Search for the cell housing the specified text and yield its [X, Y] center coordinate. 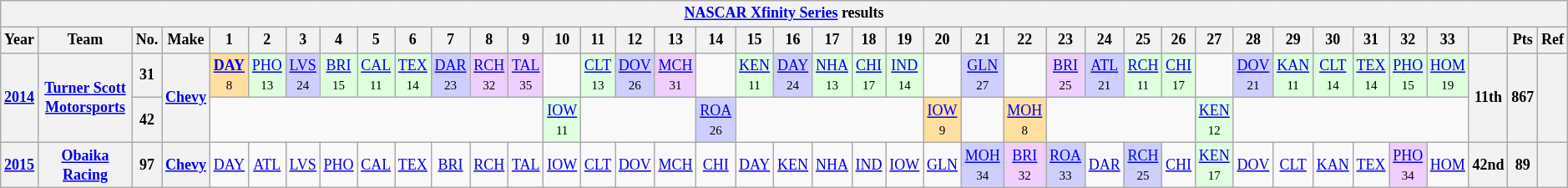
8 [489, 40]
4 [339, 40]
Obaika Racing [85, 165]
25 [1143, 40]
MCH [675, 165]
32 [1408, 40]
GLN27 [982, 75]
CLT13 [598, 75]
DAR23 [451, 75]
MOH34 [982, 165]
10 [563, 40]
5 [376, 40]
Year [20, 40]
LVS [302, 165]
KEN17 [1214, 165]
HOM19 [1448, 75]
MCH31 [675, 75]
Ref [1553, 40]
Turner Scott Motorsports [85, 97]
CAL11 [376, 75]
RCH32 [489, 75]
KAN11 [1293, 75]
KEN11 [755, 75]
19 [905, 40]
HOM [1448, 165]
9 [526, 40]
ROA26 [716, 120]
No. [147, 40]
BRI [451, 165]
Team [85, 40]
BRI25 [1065, 75]
IOW9 [943, 120]
Pts [1523, 40]
7 [451, 40]
LVS24 [302, 75]
17 [832, 40]
DAR [1104, 165]
2015 [20, 165]
20 [943, 40]
NHA13 [832, 75]
CAL [376, 165]
CLT14 [1333, 75]
1 [229, 40]
22 [1025, 40]
NHA [832, 165]
2 [267, 40]
Make [186, 40]
26 [1179, 40]
MOH8 [1025, 120]
IND [868, 165]
RCH [489, 165]
PHO [339, 165]
11th [1488, 97]
867 [1523, 97]
97 [147, 165]
13 [675, 40]
DAY8 [229, 75]
KEN12 [1214, 120]
TAL [526, 165]
TAL35 [526, 75]
PHO15 [1408, 75]
42 [147, 120]
21 [982, 40]
15 [755, 40]
IOW11 [563, 120]
PHO13 [267, 75]
RCH11 [1143, 75]
30 [1333, 40]
NASCAR Xfinity Series results [784, 13]
11 [598, 40]
23 [1065, 40]
6 [413, 40]
28 [1253, 40]
33 [1448, 40]
DOV21 [1253, 75]
89 [1523, 165]
GLN [943, 165]
ATL21 [1104, 75]
42nd [1488, 165]
KAN [1333, 165]
PHO34 [1408, 165]
14 [716, 40]
24 [1104, 40]
ROA33 [1065, 165]
BRI15 [339, 75]
16 [793, 40]
27 [1214, 40]
29 [1293, 40]
ATL [267, 165]
2014 [20, 97]
BRI32 [1025, 165]
IND14 [905, 75]
18 [868, 40]
DAY24 [793, 75]
12 [635, 40]
RCH25 [1143, 165]
KEN [793, 165]
DOV26 [635, 75]
3 [302, 40]
